Determine the (x, y) coordinate at the center of the cell enclosing the given text.  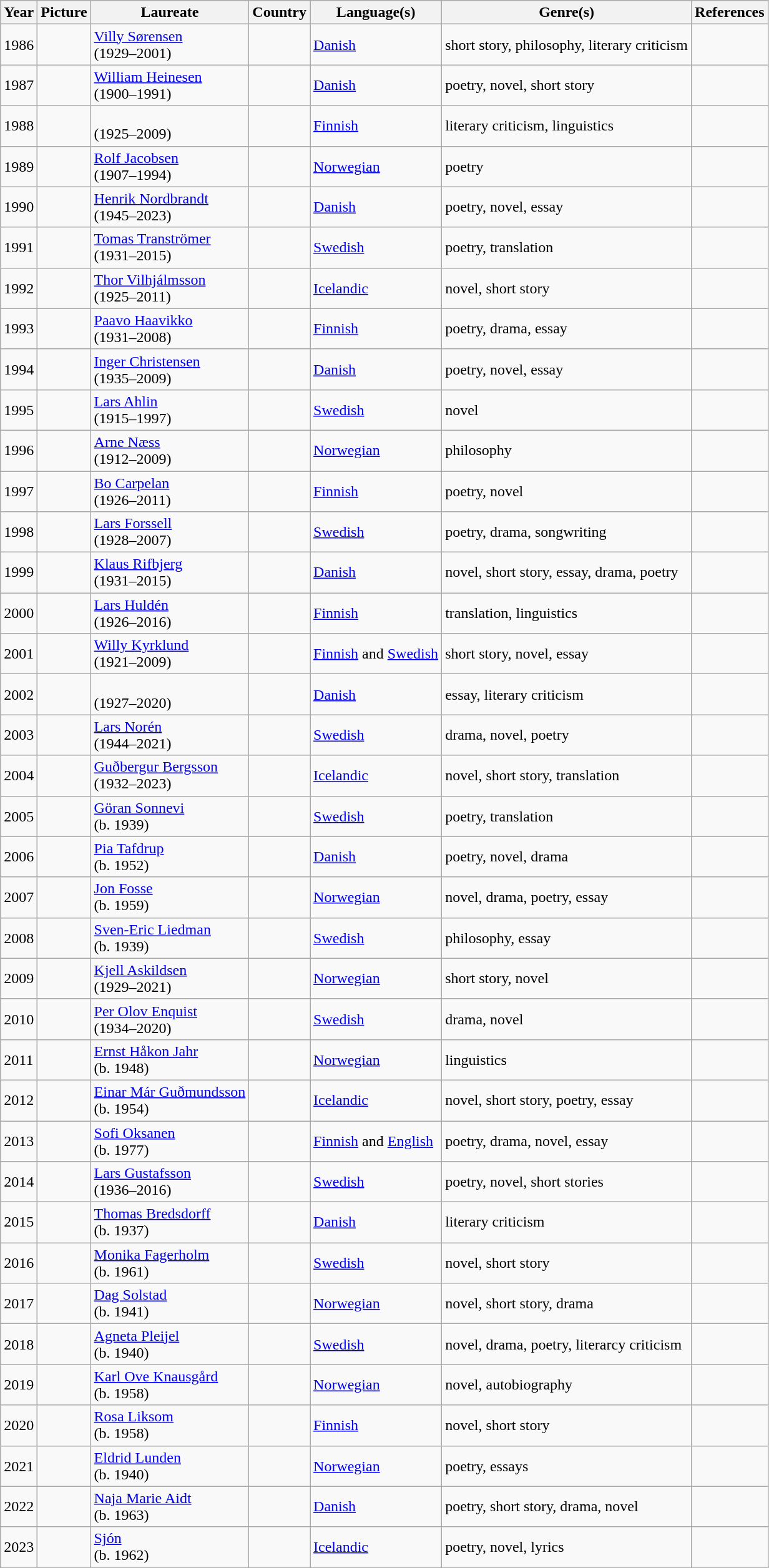
poetry, drama, essay (567, 328)
Lars Norén (1944–2021) (170, 735)
Agneta Pleijel (b. 1940) (170, 1345)
1994 (19, 370)
(1927–2020) (170, 694)
novel (567, 409)
Arne Næss (1912–2009) (170, 451)
Tomas Tranströmer (1931–2015) (170, 247)
Language(s) (376, 12)
2020 (19, 1426)
Sjón (b. 1962) (170, 1547)
2013 (19, 1141)
poetry, novel, drama (567, 856)
(1925–2009) (170, 126)
Monika Fagerholm (b. 1961) (170, 1263)
poetry, novel, short stories (567, 1182)
2014 (19, 1182)
novel, autobiography (567, 1384)
2015 (19, 1222)
poetry, novel (567, 491)
Göran Sonnevi (b. 1939) (170, 816)
novel, drama, poetry, literarcy criticism (567, 1345)
2006 (19, 856)
short story, novel (567, 979)
drama, novel, poetry (567, 735)
2021 (19, 1466)
Dag Solstad (b. 1941) (170, 1303)
Karl Ove Knausgård (b. 1958) (170, 1384)
Guðbergur Bergsson (1932–2023) (170, 775)
poetry, novel, lyrics (567, 1547)
1995 (19, 409)
2018 (19, 1345)
Lars Ahlin (1915–1997) (170, 409)
1998 (19, 532)
Klaus Rifbjerg (1931–2015) (170, 573)
poetry, drama, novel, essay (567, 1141)
Finnish and Swedish (376, 654)
essay, literary criticism (567, 694)
poetry, essays (567, 1466)
Lars Huldén (1926–2016) (170, 613)
1993 (19, 328)
Genre(s) (567, 12)
poetry, novel, short story (567, 85)
Lars Forssell (1928–2007) (170, 532)
novel, short story, translation (567, 775)
1987 (19, 85)
2019 (19, 1384)
Henrik Nordbrandt (1945–2023) (170, 207)
1988 (19, 126)
philosophy (567, 451)
Thomas Bredsdorff (b. 1937) (170, 1222)
poetry, drama, songwriting (567, 532)
2012 (19, 1100)
1997 (19, 491)
Finnish and English (376, 1141)
2000 (19, 613)
1991 (19, 247)
2017 (19, 1303)
Paavo Haavikko (1931–2008) (170, 328)
Pia Tafdrup (b. 1952) (170, 856)
2022 (19, 1507)
2004 (19, 775)
Country (280, 12)
Rosa Liksom (b. 1958) (170, 1426)
Willy Kyrklund (1921–2009) (170, 654)
2002 (19, 694)
Laureate (170, 12)
2016 (19, 1263)
2005 (19, 816)
2003 (19, 735)
Jon Fosse (b. 1959) (170, 898)
literary criticism, linguistics (567, 126)
novel, short story, poetry, essay (567, 1100)
novel, drama, poetry, essay (567, 898)
poetry, short story, drama, novel (567, 1507)
2009 (19, 979)
linguistics (567, 1060)
2008 (19, 938)
Sofi Oksanen (b. 1977) (170, 1141)
Inger Christensen (1935–2009) (170, 370)
short story, philosophy, literary criticism (567, 45)
Thor Vilhjálmsson (1925–2011) (170, 288)
Villy Sørensen (1929–2001) (170, 45)
2011 (19, 1060)
novel, short story, essay, drama, poetry (567, 573)
1986 (19, 45)
Sven-Eric Liedman (b. 1939) (170, 938)
poetry (567, 166)
William Heinesen (1900–1991) (170, 85)
1989 (19, 166)
Kjell Askildsen (1929–2021) (170, 979)
References (730, 12)
1996 (19, 451)
Eldrid Lunden (b. 1940) (170, 1466)
2010 (19, 1019)
Per Olov Enquist (1934–2020) (170, 1019)
1992 (19, 288)
novel, short story, drama (567, 1303)
2001 (19, 654)
1990 (19, 207)
Picture (64, 12)
2007 (19, 898)
1999 (19, 573)
Lars Gustafsson (1936–2016) (170, 1182)
Bo Carpelan (1926–2011) (170, 491)
Naja Marie Aidt (b. 1963) (170, 1507)
Ernst Håkon Jahr (b. 1948) (170, 1060)
translation, linguistics (567, 613)
2023 (19, 1547)
Year (19, 12)
Einar Már Guðmundsson (b. 1954) (170, 1100)
literary criticism (567, 1222)
philosophy, essay (567, 938)
short story, novel, essay (567, 654)
drama, novel (567, 1019)
Rolf Jacobsen (1907–1994) (170, 166)
